Detect which cell encompasses the target text, then output its [x, y] center coordinate. 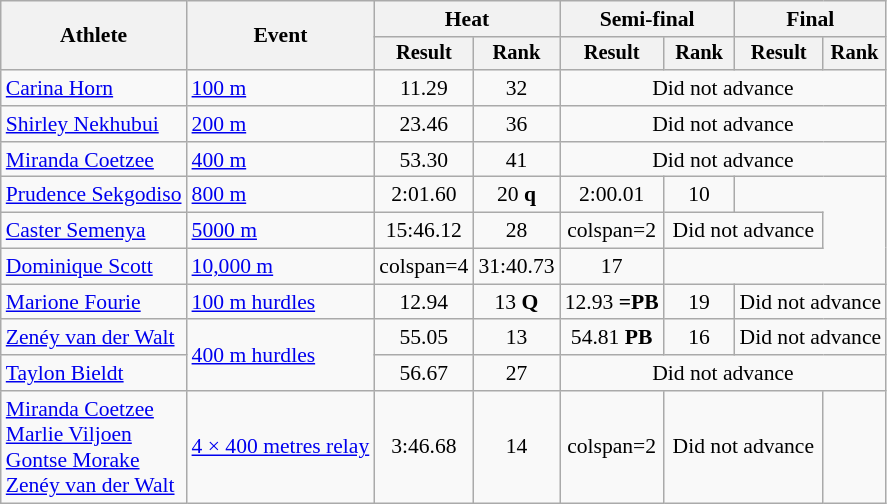
400 m hurdles [281, 356]
15:46.12 [424, 231]
14 [516, 447]
3:46.68 [424, 447]
56.67 [424, 373]
Dominique Scott [94, 267]
41 [516, 160]
Prudence Sekgodiso [94, 195]
20 q [516, 195]
Event [281, 36]
12.94 [424, 302]
27 [516, 373]
13 Q [516, 302]
Heat [466, 19]
colspan=4 [424, 267]
Miranda Coetzee Marlie Viljoen Gontse Morake Zenéy van der Walt [94, 447]
100 m hurdles [281, 302]
800 m [281, 195]
2:00.01 [612, 195]
Miranda Coetzee [94, 160]
19 [700, 302]
4 × 400 metres relay [281, 447]
16 [700, 338]
400 m [281, 160]
Athlete [94, 36]
Caster Semenya [94, 231]
10,000 m [281, 267]
36 [516, 124]
100 m [281, 88]
Shirley Nekhubui [94, 124]
28 [516, 231]
2:01.60 [424, 195]
Semi-final [648, 19]
Taylon Bieldt [94, 373]
17 [612, 267]
Final [811, 19]
12.93 =PB [612, 302]
10 [700, 195]
55.05 [424, 338]
200 m [281, 124]
Marione Fourie [94, 302]
11.29 [424, 88]
23.46 [424, 124]
54.81 PB [612, 338]
Carina Horn [94, 88]
13 [516, 338]
32 [516, 88]
Zenéy van der Walt [94, 338]
53.30 [424, 160]
5000 m [281, 231]
31:40.73 [516, 267]
